Determine the [x, y] coordinate at the center of the cell enclosing the given text.  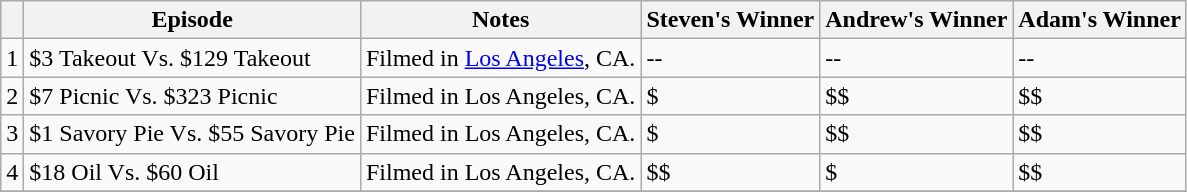
Notes [500, 20]
1 [12, 58]
Steven's Winner [730, 20]
3 [12, 134]
Adam's Winner [1100, 20]
Episode [192, 20]
4 [12, 172]
Andrew's Winner [916, 20]
$7 Picnic Vs. $323 Picnic [192, 96]
$18 Oil Vs. $60 Oil [192, 172]
2 [12, 96]
$3 Takeout Vs. $129 Takeout [192, 58]
$1 Savory Pie Vs. $55 Savory Pie [192, 134]
